Extract the (x, y) coordinate from the center of the cell holding the provided text.  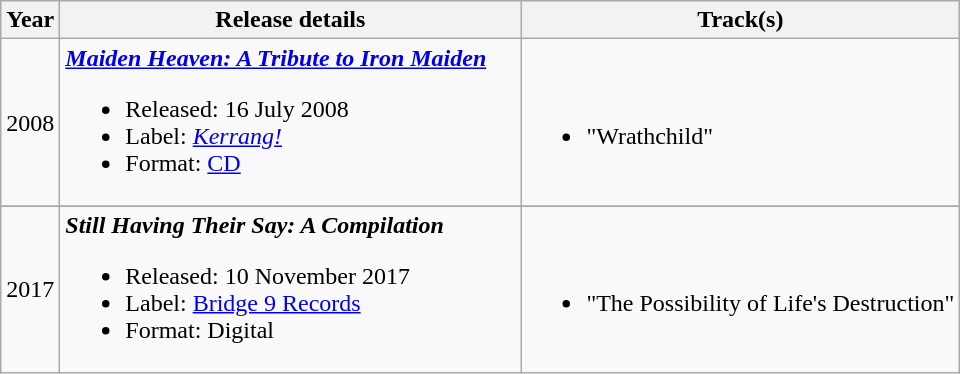
2017 (30, 290)
"Wrathchild" (740, 122)
2008 (30, 122)
Still Having Their Say: A CompilationReleased: 10 November 2017Label: Bridge 9 RecordsFormat: Digital (290, 290)
Maiden Heaven: A Tribute to Iron MaidenReleased: 16 July 2008Label: Kerrang!Format: CD (290, 122)
Year (30, 20)
"The Possibility of Life's Destruction" (740, 290)
Release details (290, 20)
Track(s) (740, 20)
